Extract the (X, Y) coordinate from the center of the cell holding the provided text.  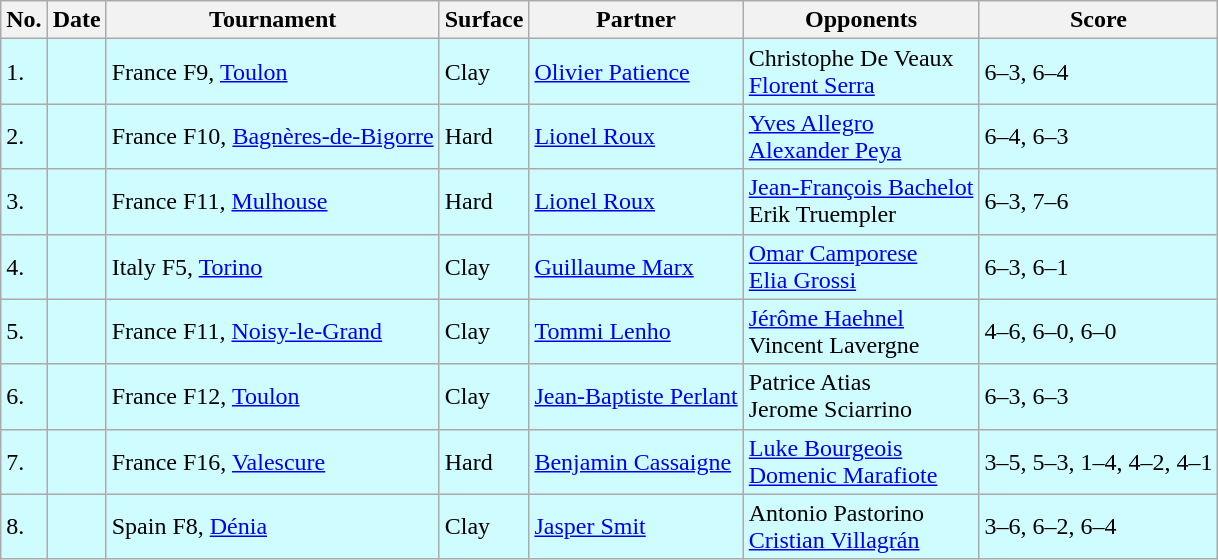
Yves Allegro Alexander Peya (861, 136)
Luke Bourgeois Domenic Marafiote (861, 462)
France F11, Noisy-le-Grand (272, 332)
France F10, Bagnères-de-Bigorre (272, 136)
2. (24, 136)
Patrice Atias Jerome Sciarrino (861, 396)
Date (76, 20)
Partner (636, 20)
6. (24, 396)
France F9, Toulon (272, 72)
Score (1098, 20)
6–4, 6–3 (1098, 136)
4–6, 6–0, 6–0 (1098, 332)
Jean-Baptiste Perlant (636, 396)
Opponents (861, 20)
No. (24, 20)
3–6, 6–2, 6–4 (1098, 526)
6–3, 7–6 (1098, 202)
Omar Camporese Elia Grossi (861, 266)
6–3, 6–1 (1098, 266)
6–3, 6–4 (1098, 72)
Antonio Pastorino Cristian Villagrán (861, 526)
France F11, Mulhouse (272, 202)
4. (24, 266)
Italy F5, Torino (272, 266)
Jasper Smit (636, 526)
Christophe De Veaux Florent Serra (861, 72)
Benjamin Cassaigne (636, 462)
8. (24, 526)
3–5, 5–3, 1–4, 4–2, 4–1 (1098, 462)
3. (24, 202)
Olivier Patience (636, 72)
Tournament (272, 20)
7. (24, 462)
Tommi Lenho (636, 332)
Spain F8, Dénia (272, 526)
1. (24, 72)
6–3, 6–3 (1098, 396)
Guillaume Marx (636, 266)
France F16, Valescure (272, 462)
Jean-François Bachelot Erik Truempler (861, 202)
France F12, Toulon (272, 396)
5. (24, 332)
Jérôme Haehnel Vincent Lavergne (861, 332)
Surface (484, 20)
